Locate the cell with the specified text and output its [X, Y] center coordinate. 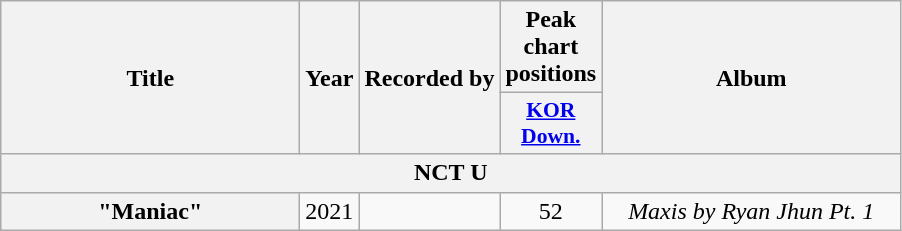
Maxis by Ryan Jhun Pt. 1 [752, 211]
Recorded by [430, 78]
KORDown. [551, 124]
Album [752, 78]
NCT U [451, 173]
Year [330, 78]
2021 [330, 211]
Peak chart positions [551, 47]
52 [551, 211]
"Maniac" [150, 211]
Title [150, 78]
